Capture the cell that displays the provided text and extract its [X, Y] central coordinate. 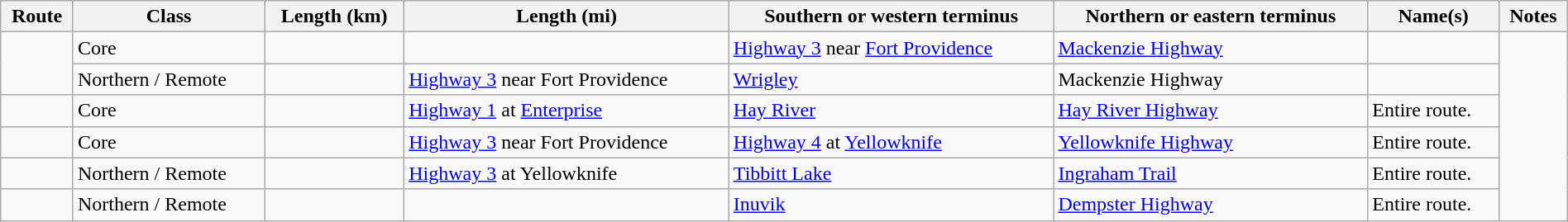
Ingraham Trail [1211, 173]
Route [37, 17]
Highway 4 at Yellowknife [892, 142]
Wrigley [892, 79]
Southern or western terminus [892, 17]
Northern or eastern terminus [1211, 17]
Length (mi) [567, 17]
Class [169, 17]
Dempster Highway [1211, 205]
Name(s) [1434, 17]
Yellowknife Highway [1211, 142]
Length (km) [334, 17]
Highway 1 at Enterprise [567, 111]
Inuvik [892, 205]
Hay River [892, 111]
Hay River Highway [1211, 111]
Notes [1533, 17]
Tibbitt Lake [892, 173]
Highway 3 at Yellowknife [567, 173]
